Extract the (X, Y) coordinate from the center of the cell holding the provided text.  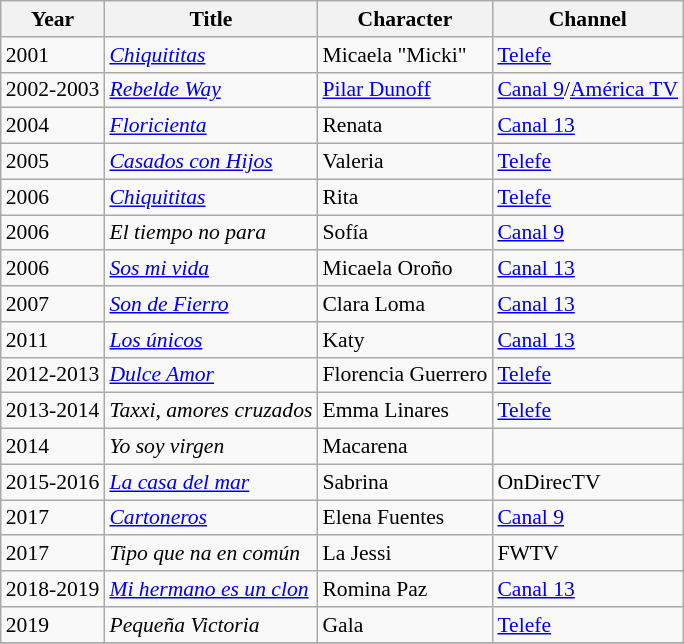
2005 (53, 162)
2001 (53, 55)
2011 (53, 340)
2014 (53, 447)
Canal 9/América TV (588, 90)
Sos mi vida (210, 269)
2015-2016 (53, 482)
Romina Paz (404, 589)
Year (53, 19)
2019 (53, 625)
Title (210, 19)
Clara Loma (404, 304)
2018-2019 (53, 589)
Macarena (404, 447)
Sabrina (404, 482)
Katy (404, 340)
Renata (404, 126)
2012-2013 (53, 375)
Los únicos (210, 340)
Rebelde Way (210, 90)
Gala (404, 625)
Pilar Dunoff (404, 90)
Valeria (404, 162)
La Jessi (404, 554)
Florencia Guerrero (404, 375)
Micaela "Micki" (404, 55)
2013-2014 (53, 411)
Rita (404, 197)
FWTV (588, 554)
Pequeña Victoria (210, 625)
Mi hermano es un clon (210, 589)
2004 (53, 126)
Casados con Hijos (210, 162)
Elena Fuentes (404, 518)
2002-2003 (53, 90)
Sofía (404, 233)
Emma Linares (404, 411)
Character (404, 19)
La casa del mar (210, 482)
Cartoneros (210, 518)
Channel (588, 19)
Dulce Amor (210, 375)
Son de Fierro (210, 304)
2007 (53, 304)
Micaela Oroño (404, 269)
Taxxi, amores cruzados (210, 411)
El tiempo no para (210, 233)
OnDirecTV (588, 482)
Yo soy virgen (210, 447)
Tipo que na en común (210, 554)
Floricienta (210, 126)
